Pinpoint the cell where the given text exists, returning its (x, y) midpoint coordinate. 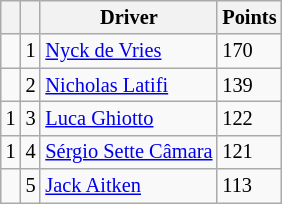
Jack Aitken (128, 186)
5 (31, 186)
139 (249, 85)
Driver (128, 17)
Points (249, 17)
121 (249, 152)
Sérgio Sette Câmara (128, 152)
3 (31, 118)
113 (249, 186)
Nyck de Vries (128, 51)
2 (31, 85)
Luca Ghiotto (128, 118)
122 (249, 118)
170 (249, 51)
4 (31, 152)
Nicholas Latifi (128, 85)
